Determine the (x, y) coordinate at the center of the cell enclosing the given text.  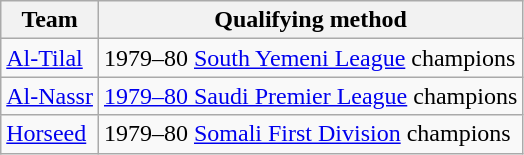
Al-Nassr (50, 96)
1979–80 South Yemeni League champions (310, 58)
Qualifying method (310, 20)
Horseed (50, 134)
Al-Tilal (50, 58)
Team (50, 20)
1979–80 Somali First Division champions (310, 134)
1979–80 Saudi Premier League champions (310, 96)
